Find where the given text appears and provide that cell's center as [x, y] coordinate. 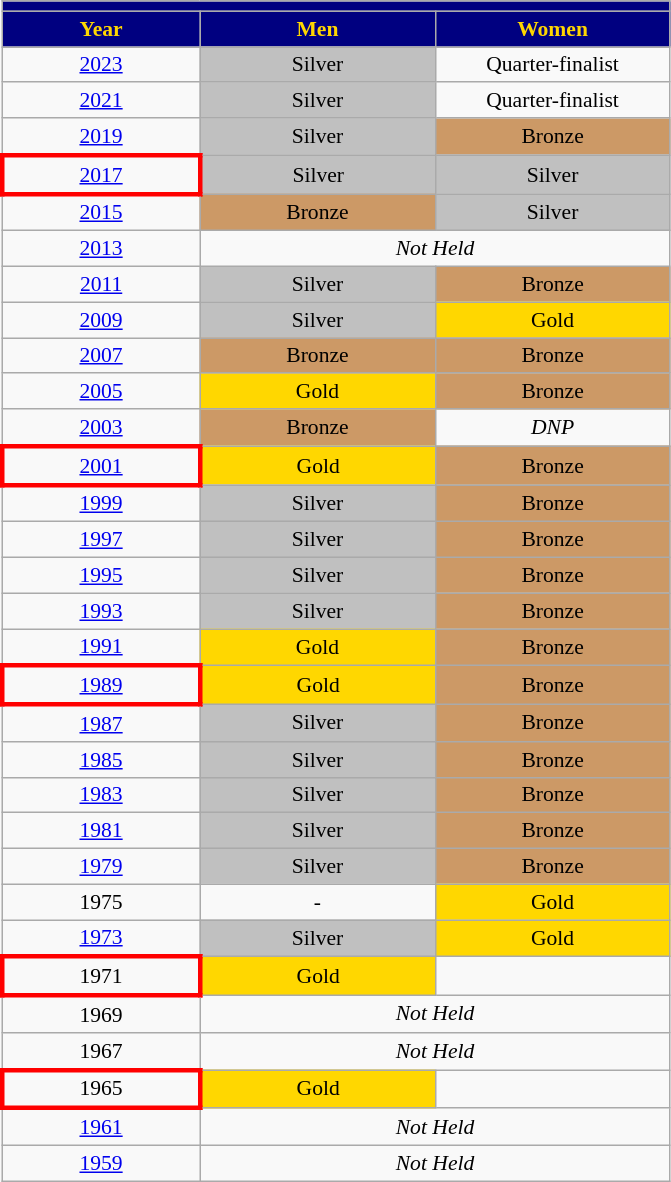
2013 [101, 249]
- [318, 902]
Year [101, 29]
1981 [101, 831]
2019 [101, 136]
1975 [101, 902]
1983 [101, 795]
2021 [101, 101]
2009 [101, 320]
1999 [101, 504]
1965 [101, 1090]
1971 [101, 976]
1987 [101, 724]
1979 [101, 867]
1961 [101, 1128]
1959 [101, 1164]
1973 [101, 938]
2017 [101, 174]
1997 [101, 540]
1989 [101, 686]
1991 [101, 648]
2015 [101, 212]
Men [318, 29]
1985 [101, 760]
1967 [101, 1052]
DNP [552, 428]
2003 [101, 428]
2005 [101, 392]
Women [552, 29]
1995 [101, 576]
1993 [101, 611]
2007 [101, 356]
2001 [101, 466]
2011 [101, 285]
1969 [101, 1014]
2023 [101, 65]
